Locate the cell with the specified text and output its (x, y) center coordinate. 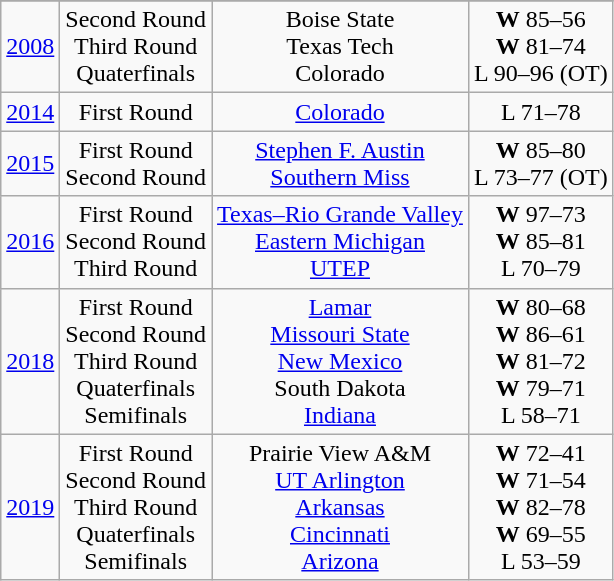
Prairie View A&MUT ArlingtonArkansasCincinnatiArizona (340, 507)
W 97–73W 85–81L 70–79 (540, 242)
2016 (30, 242)
First Round (136, 112)
2018 (30, 361)
First RoundSecond Round (136, 164)
W 85–56W 81–74L 90–96 (OT) (540, 47)
2015 (30, 164)
Colorado (340, 112)
Texas–Rio Grande ValleyEastern MichiganUTEP (340, 242)
Second RoundThird RoundQuaterfinals (136, 47)
L 71–78 (540, 112)
Stephen F. AustinSouthern Miss (340, 164)
2019 (30, 507)
2014 (30, 112)
Boise StateTexas TechColorado (340, 47)
2008 (30, 47)
LamarMissouri StateNew MexicoSouth DakotaIndiana (340, 361)
W 72–41W 71–54W 82–78W 69–55L 53–59 (540, 507)
W 85–80L 73–77 (OT) (540, 164)
First RoundSecond RoundThird Round (136, 242)
W 80–68W 86–61W 81–72W 79–71L 58–71 (540, 361)
